Pinpoint the cell where the given text exists, returning its (X, Y) midpoint coordinate. 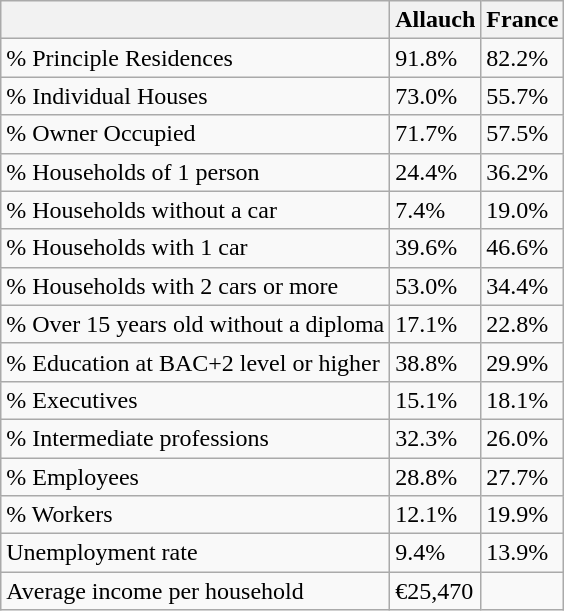
36.2% (522, 172)
46.6% (522, 248)
82.2% (522, 58)
19.9% (522, 515)
% Principle Residences (196, 58)
€25,470 (436, 591)
% Owner Occupied (196, 134)
32.3% (436, 438)
53.0% (436, 286)
% Households without a car (196, 210)
55.7% (522, 96)
% Employees (196, 477)
57.5% (522, 134)
% Intermediate professions (196, 438)
9.4% (436, 553)
France (522, 20)
27.7% (522, 477)
39.6% (436, 248)
19.0% (522, 210)
71.7% (436, 134)
12.1% (436, 515)
38.8% (436, 362)
91.8% (436, 58)
73.0% (436, 96)
% Households with 2 cars or more (196, 286)
% Over 15 years old without a diploma (196, 324)
% Individual Houses (196, 96)
26.0% (522, 438)
17.1% (436, 324)
7.4% (436, 210)
22.8% (522, 324)
24.4% (436, 172)
13.9% (522, 553)
34.4% (522, 286)
% Education at BAC+2 level or higher (196, 362)
18.1% (522, 400)
% Households with 1 car (196, 248)
29.9% (522, 362)
% Households of 1 person (196, 172)
28.8% (436, 477)
15.1% (436, 400)
Average income per household (196, 591)
% Workers (196, 515)
Allauch (436, 20)
% Executives (196, 400)
Unemployment rate (196, 553)
